Return (x, y) of the center of cell containing provided text 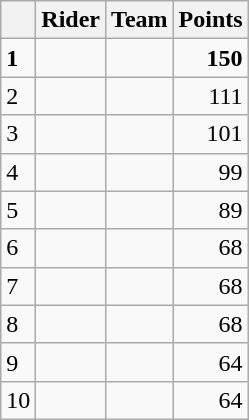
9 (18, 362)
10 (18, 400)
6 (18, 248)
89 (210, 210)
7 (18, 286)
150 (210, 58)
3 (18, 134)
101 (210, 134)
111 (210, 96)
8 (18, 324)
Points (210, 20)
5 (18, 210)
2 (18, 96)
Team (140, 20)
99 (210, 172)
1 (18, 58)
Rider (71, 20)
4 (18, 172)
